From the cell containing the given text, extract its center point as [x, y] coordinate. 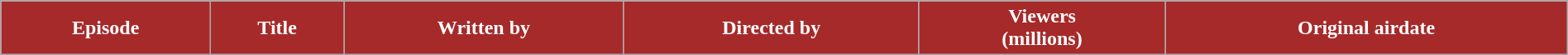
Original airdate [1366, 28]
Written by [485, 28]
Directed by [771, 28]
Episode [106, 28]
Viewers(millions) [1042, 28]
Title [278, 28]
